Determine the (x, y) coordinate at the center of the cell enclosing the given text.  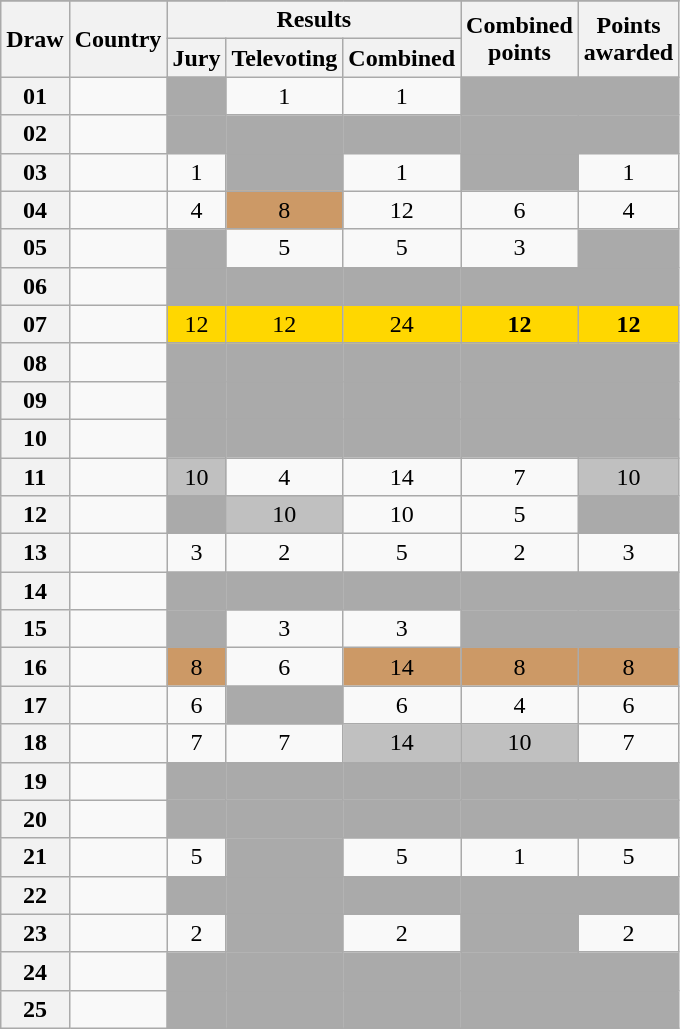
23 (35, 933)
19 (35, 781)
02 (35, 134)
22 (35, 895)
04 (35, 210)
18 (35, 743)
17 (35, 705)
Results (314, 20)
05 (35, 248)
Country (118, 39)
Combined (402, 58)
06 (35, 286)
Draw (35, 39)
25 (35, 1009)
15 (35, 629)
16 (35, 667)
21 (35, 857)
20 (35, 819)
Jury (196, 58)
Combinedpoints (520, 39)
03 (35, 172)
Pointsawarded (628, 39)
09 (35, 400)
01 (35, 96)
07 (35, 324)
11 (35, 477)
Televoting (284, 58)
08 (35, 362)
13 (35, 553)
